Output the (X, Y) coordinate of the center of the cell containing the given text.  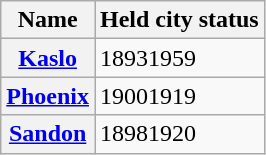
Phoenix (48, 96)
18981920 (179, 134)
Kaslo (48, 58)
19001919 (179, 96)
18931959 (179, 58)
Held city status (179, 20)
Sandon (48, 134)
Name (48, 20)
